Return (x, y) of the center of cell containing provided text 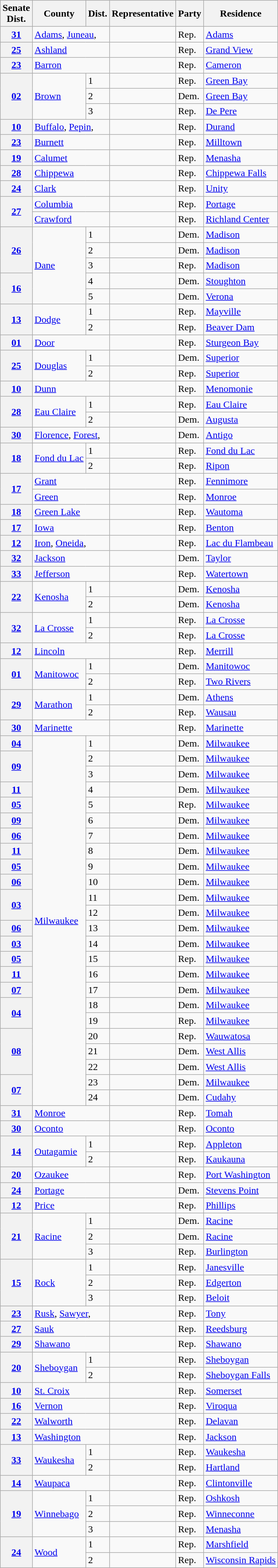
Delavan (241, 1421)
Wauwatosa (241, 1036)
Representative (143, 14)
Hartland (241, 1468)
Beloit (241, 1298)
6 (98, 820)
St. Croix (71, 1390)
Vernon (71, 1406)
Watertown (241, 574)
Adams (241, 34)
Verona (241, 296)
Residence (241, 14)
Ashland (71, 50)
Sheboygan Falls (241, 1375)
Rock (59, 1283)
Winneconne (241, 1514)
Unity (241, 188)
Mayville (241, 312)
Reedsburg (241, 1329)
De Pere (241, 111)
9 (98, 866)
Florence, Forest, (71, 435)
Ozaukee (71, 1174)
Appleton (241, 1144)
Jefferson (71, 574)
Dunn (71, 389)
Wautoma (241, 512)
Sturgeon Bay (241, 343)
Columbia (71, 204)
Sauk (71, 1329)
Green Lake (71, 512)
Clintonville (241, 1483)
Lac du Flambeau (241, 543)
Edgerton (241, 1283)
Iowa (71, 528)
Menomonie (241, 389)
Durand (241, 127)
Fennimore (241, 481)
Adams, Juneau, (71, 34)
Buffalo, Pepin, (71, 127)
Athens (241, 697)
Dist. (98, 14)
County (59, 14)
8 (98, 851)
Janesville (241, 1267)
Beaver Dam (241, 327)
Grand View (241, 50)
Winnebago (59, 1514)
Outagamie (59, 1151)
Walworth (71, 1421)
Augusta (241, 419)
Cudahy (241, 1098)
Antigo (241, 435)
Wisconsin Rapids (241, 1560)
Door (71, 343)
Somerset (241, 1390)
Green (71, 497)
Marshfield (241, 1545)
Milltown (241, 142)
Calumet (71, 157)
Kaukauna (241, 1159)
Richland Center (241, 219)
Douglas (59, 366)
Tomah (241, 1113)
Ripon (241, 466)
Washington (71, 1437)
Dodge (59, 319)
08 (16, 1051)
Burnett (71, 142)
Wausau (241, 713)
02 (16, 96)
Phillips (241, 1206)
Lincoln (71, 651)
Iron, Oneida, (71, 543)
Taylor (241, 558)
Rusk, Sawyer, (71, 1313)
7 (98, 836)
Stevens Point (241, 1190)
Port Washington (241, 1174)
Merrill (241, 651)
SenateDist. (16, 14)
Viroqua (241, 1406)
Price (71, 1206)
Dane (59, 266)
Grant (71, 481)
Barron (71, 65)
Party (190, 14)
Waupaca (71, 1483)
Crawford (71, 219)
Chippewa (71, 173)
Cameron (241, 65)
26 (16, 250)
Oshkosh (241, 1498)
Burlington (241, 1252)
Two Rivers (241, 681)
Stoughton (241, 281)
Tony (241, 1313)
Wood (59, 1552)
Benton (241, 528)
Chippewa Falls (241, 173)
Brown (59, 96)
Clark (71, 188)
Marathon (59, 704)
